Capture the cell that displays the provided text and extract its [X, Y] central coordinate. 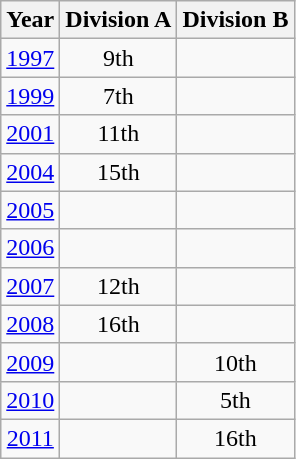
2008 [30, 324]
2010 [30, 400]
2004 [30, 172]
12th [118, 286]
2006 [30, 248]
2007 [30, 286]
1999 [30, 96]
15th [118, 172]
11th [118, 134]
Division A [118, 20]
Year [30, 20]
10th [236, 362]
5th [236, 400]
7th [118, 96]
2011 [30, 438]
1997 [30, 58]
Division B [236, 20]
9th [118, 58]
2001 [30, 134]
2005 [30, 210]
2009 [30, 362]
